Return the (x, y) coordinate for the center point of the cell that contains the specified text.  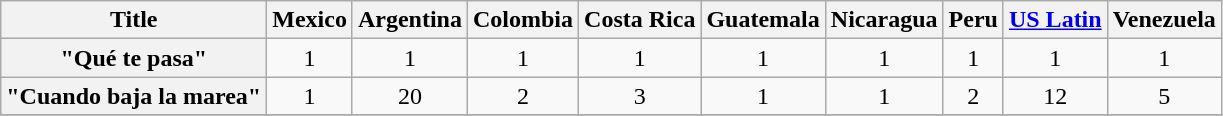
Argentina (410, 20)
Mexico (310, 20)
"Cuando baja la marea" (134, 96)
Peru (973, 20)
Costa Rica (640, 20)
Colombia (522, 20)
Guatemala (763, 20)
US Latin (1055, 20)
Title (134, 20)
12 (1055, 96)
5 (1164, 96)
Nicaragua (884, 20)
3 (640, 96)
20 (410, 96)
Venezuela (1164, 20)
"Qué te pasa" (134, 58)
